Pinpoint the cell where the given text exists, returning its [x, y] midpoint coordinate. 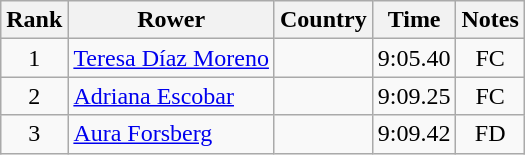
1 [34, 58]
9:09.25 [414, 96]
Country [323, 20]
Rank [34, 20]
3 [34, 134]
Time [414, 20]
Adriana Escobar [172, 96]
Teresa Díaz Moreno [172, 58]
9:05.40 [414, 58]
2 [34, 96]
Aura Forsberg [172, 134]
Rower [172, 20]
Notes [490, 20]
9:09.42 [414, 134]
FD [490, 134]
